Scan for the cell matching the given text and deliver its (x, y) coordinate at center. 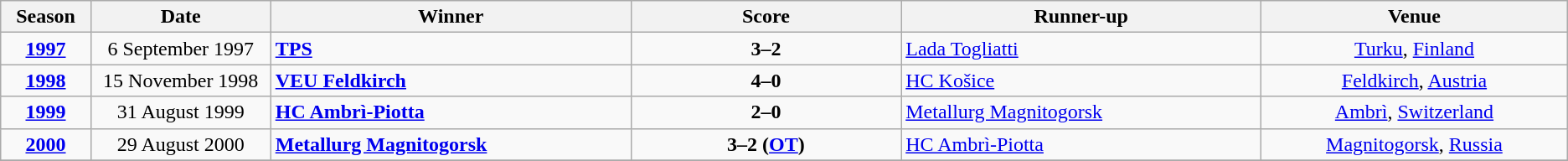
Winner (451, 17)
Ambrì, Switzerland (1415, 112)
Feldkirch, Austria (1415, 80)
Magnitogorsk, Russia (1415, 144)
TPS (451, 49)
2–0 (766, 112)
31 August 1999 (181, 112)
VEU Feldkirch (451, 80)
Season (45, 17)
HC Košice (1081, 80)
1997 (45, 49)
2000 (45, 144)
Venue (1415, 17)
1999 (45, 112)
Date (181, 17)
1998 (45, 80)
15 November 1998 (181, 80)
Runner-up (1081, 17)
4–0 (766, 80)
3–2 (766, 49)
6 September 1997 (181, 49)
29 August 2000 (181, 144)
Turku, Finland (1415, 49)
3–2 (OT) (766, 144)
Score (766, 17)
Lada Togliatti (1081, 49)
